Find where the given text appears and provide that cell's center as [x, y] coordinate. 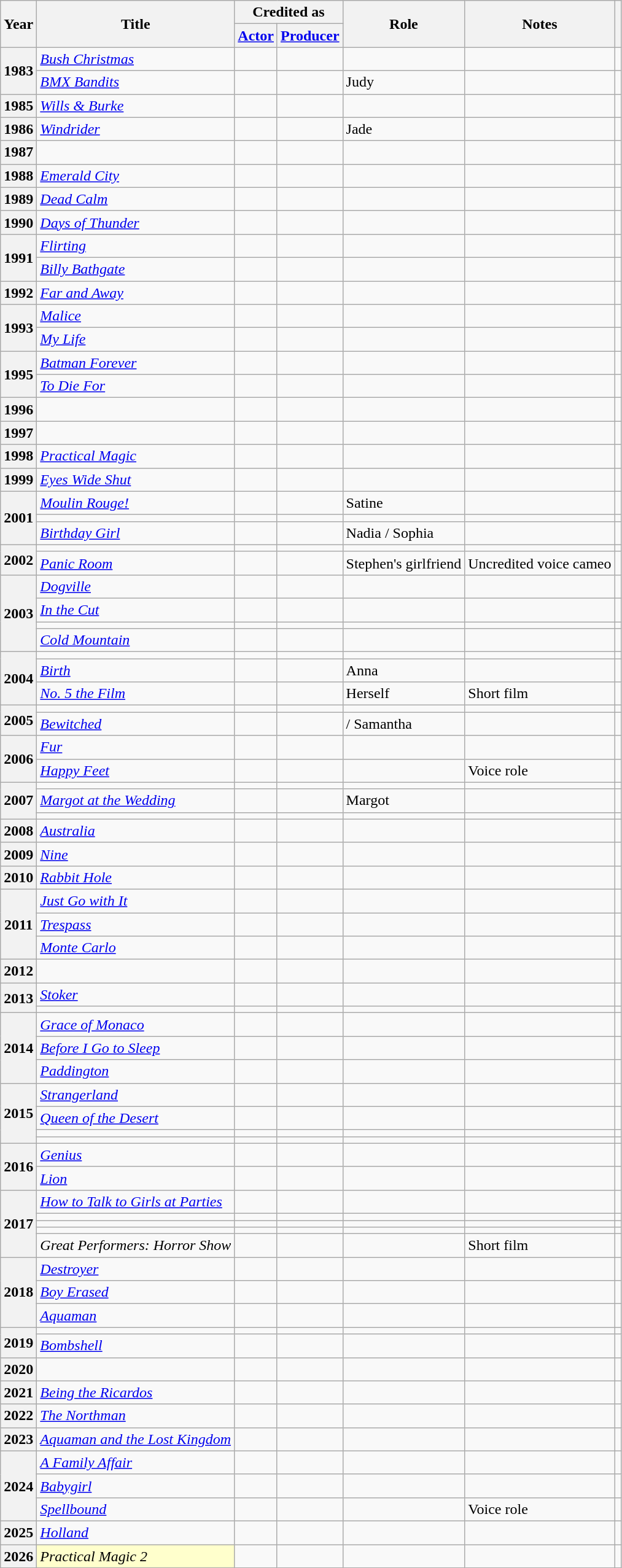
1983 [18, 71]
The Northman [136, 1416]
Bewitched [136, 724]
Role [404, 24]
Bush Christmas [136, 59]
Birth [136, 670]
1986 [18, 129]
2023 [18, 1439]
2008 [18, 831]
Holland [136, 1532]
Windrider [136, 129]
Stoker [136, 995]
Fur [136, 747]
1996 [18, 409]
Practical Magic 2 [136, 1556]
Notes [540, 24]
Stephen's girlfriend [404, 563]
Genius [136, 1155]
2002 [18, 560]
Before I Go to Sleep [136, 1048]
Batman Forever [136, 363]
2012 [18, 971]
Trespass [136, 924]
Anna [404, 670]
Margot at the Wedding [136, 801]
Billy Bathgate [136, 269]
Aquaman [136, 1316]
Lion [136, 1178]
2019 [18, 1342]
Jade [404, 129]
Dogville [136, 586]
Year [18, 24]
Boy Erased [136, 1292]
Days of Thunder [136, 222]
Satine [404, 503]
2005 [18, 721]
Herself [404, 694]
BMX Bandits [136, 82]
Panic Room [136, 563]
2010 [18, 877]
1989 [18, 199]
2026 [18, 1556]
Credited as [289, 12]
2001 [18, 518]
Australia [136, 831]
1991 [18, 257]
1998 [18, 456]
2007 [18, 801]
Just Go with It [136, 901]
2006 [18, 759]
Babygirl [136, 1486]
Far and Away [136, 293]
2017 [18, 1223]
Malice [136, 316]
Producer [309, 36]
Paddington [136, 1071]
Aquaman and the Lost Kingdom [136, 1439]
1993 [18, 328]
Rabbit Hole [136, 877]
Queen of the Desert [136, 1118]
2024 [18, 1486]
Practical Magic [136, 456]
Being the Ricardos [136, 1392]
To Die For [136, 386]
2015 [18, 1113]
Moulin Rouge! [136, 503]
Happy Feet [136, 770]
2018 [18, 1292]
Emerald City [136, 176]
2014 [18, 1048]
Judy [404, 82]
Actor [256, 36]
A Family Affair [136, 1462]
Nadia / Sophia [404, 533]
2025 [18, 1532]
Cold Mountain [136, 640]
2022 [18, 1416]
No. 5 the Film [136, 694]
Destroyer [136, 1269]
How to Talk to Girls at Parties [136, 1201]
Bombshell [136, 1346]
2004 [18, 679]
Title [136, 24]
2009 [18, 854]
Nine [136, 854]
2011 [18, 924]
In the Cut [136, 610]
Flirting [136, 246]
My Life [136, 340]
Monte Carlo [136, 948]
1992 [18, 293]
Eyes Wide Shut [136, 479]
1985 [18, 106]
2013 [18, 998]
1988 [18, 176]
Spellbound [136, 1509]
Uncredited voice cameo [540, 563]
Great Performers: Horror Show [136, 1246]
1995 [18, 375]
Wills & Burke [136, 106]
Grace of Monaco [136, 1025]
1987 [18, 152]
2021 [18, 1392]
Strangerland [136, 1095]
1990 [18, 222]
2003 [18, 613]
Dead Calm [136, 199]
Birthday Girl [136, 533]
Margot [404, 801]
2016 [18, 1166]
1997 [18, 433]
/ Samantha [404, 724]
2020 [18, 1369]
1999 [18, 479]
